Pinpoint the cell where the given text exists, returning its [X, Y] midpoint coordinate. 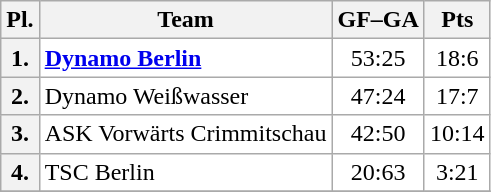
10:14 [457, 134]
2. [20, 96]
47:24 [378, 96]
TSC Berlin [186, 172]
20:63 [378, 172]
42:50 [378, 134]
53:25 [378, 58]
ASK Vorwärts Crimmitschau [186, 134]
GF–GA [378, 20]
Team [186, 20]
17:7 [457, 96]
Pts [457, 20]
Pl. [20, 20]
3. [20, 134]
18:6 [457, 58]
Dynamo Weißwasser [186, 96]
3:21 [457, 172]
4. [20, 172]
Dynamo Berlin [186, 58]
1. [20, 58]
